Return the [X, Y] coordinate for the center point of the cell that contains the specified text.  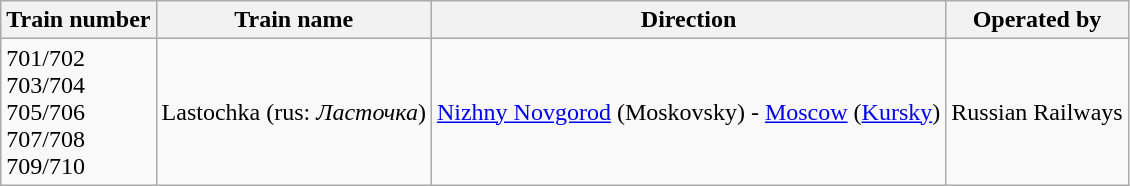
Train name [294, 20]
Nizhny Novgorod (Moskovsky) - Moscow (Kursky) [688, 112]
Operated by [1037, 20]
Direction [688, 20]
Russian Railways [1037, 112]
Train number [78, 20]
701/702703/704705/706707/708709/710 [78, 112]
Lastochka (rus: Ласточка) [294, 112]
